Scan for the cell matching the given text and deliver its (x, y) coordinate at center. 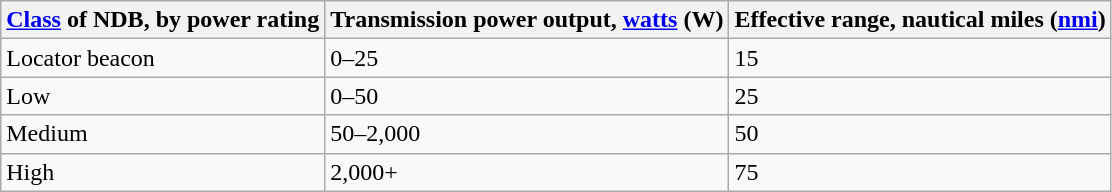
25 (920, 96)
Transmission power output, watts (W) (527, 20)
Low (163, 96)
Effective range, nautical miles (nmi) (920, 20)
0–25 (527, 58)
Class of NDB, by power rating (163, 20)
Medium (163, 134)
75 (920, 172)
50–2,000 (527, 134)
High (163, 172)
50 (920, 134)
Locator beacon (163, 58)
15 (920, 58)
0–50 (527, 96)
2,000+ (527, 172)
